From the cell containing the given text, extract its center point as (X, Y) coordinate. 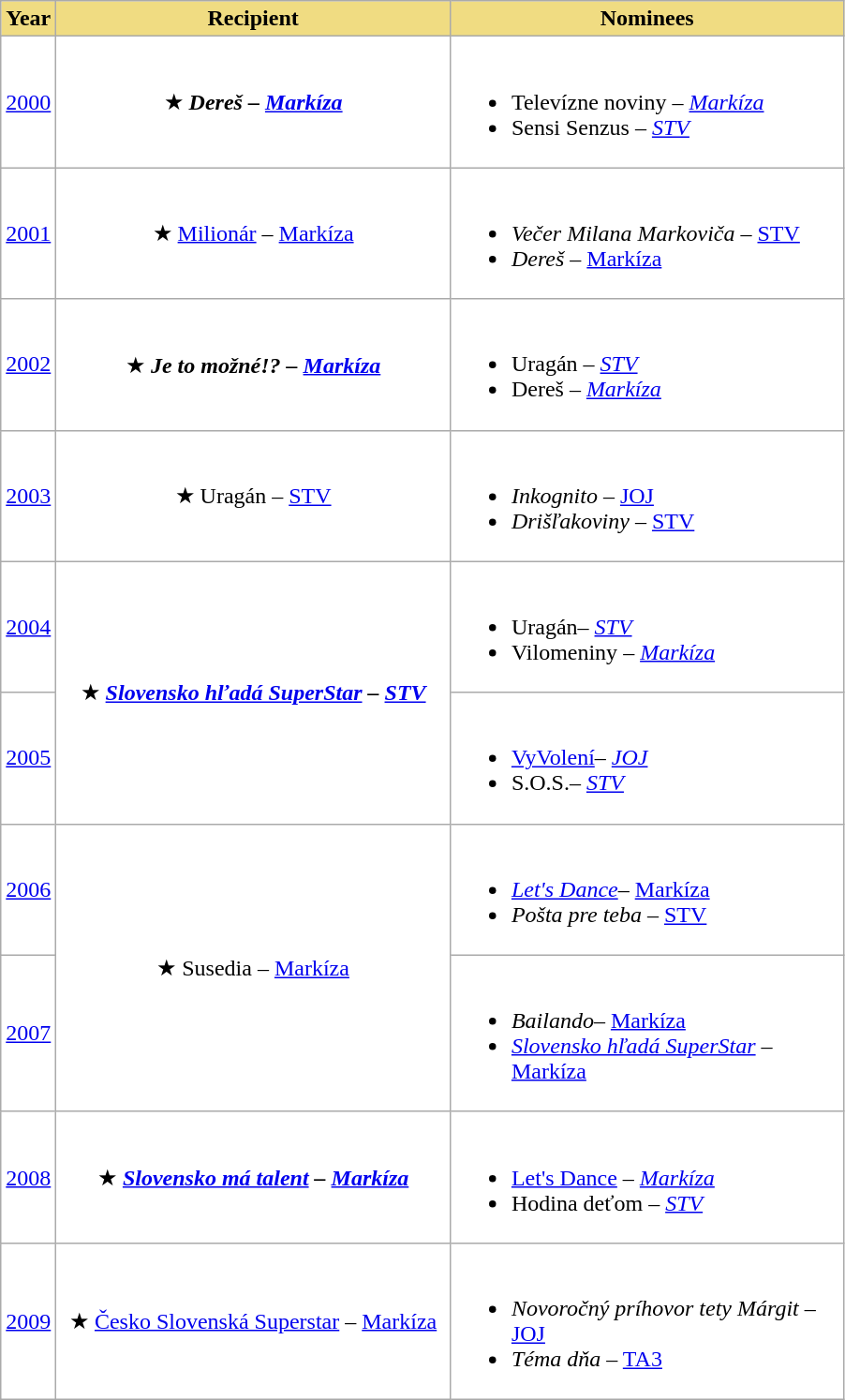
Uragán– STVVilomeniny – Markíza (646, 627)
Let's Dance – MarkízaHodina deťom – STV (646, 1177)
2007 (28, 1033)
2000 (28, 102)
2001 (28, 233)
★ Dereš – Markíza (253, 102)
Uragán – STVDereš – Markíza (646, 365)
2003 (28, 496)
VyVolení– JOJS.O.S.– STV (646, 758)
Inkognito – JOJDrišľakoviny – STV (646, 496)
Recipient (253, 19)
Nominees (646, 19)
★ Slovensko hľadá SuperStar – STV (253, 693)
★ Uragán – STV (253, 496)
★ Česko Slovenská Superstar – Markíza (253, 1321)
2008 (28, 1177)
★ Slovensko má talent – Markíza (253, 1177)
Večer Milana Markoviča – STVDereš – Markíza (646, 233)
★ Milionár – Markíza (253, 233)
Let's Dance– MarkízaPošta pre teba – STV (646, 889)
Televízne noviny – MarkízaSensi Senzus – STV (646, 102)
Novoročný príhovor tety Márgit – JOJTéma dňa – TA3 (646, 1321)
★ Susedia – Markíza (253, 967)
Bailando– MarkízaSlovensko hľadá SuperStar – Markíza (646, 1033)
2004 (28, 627)
2002 (28, 365)
2009 (28, 1321)
2005 (28, 758)
Year (28, 19)
★ Je to možné!? – Markíza (253, 365)
2006 (28, 889)
